Output the [x, y] coordinate of the center of the cell containing the given text.  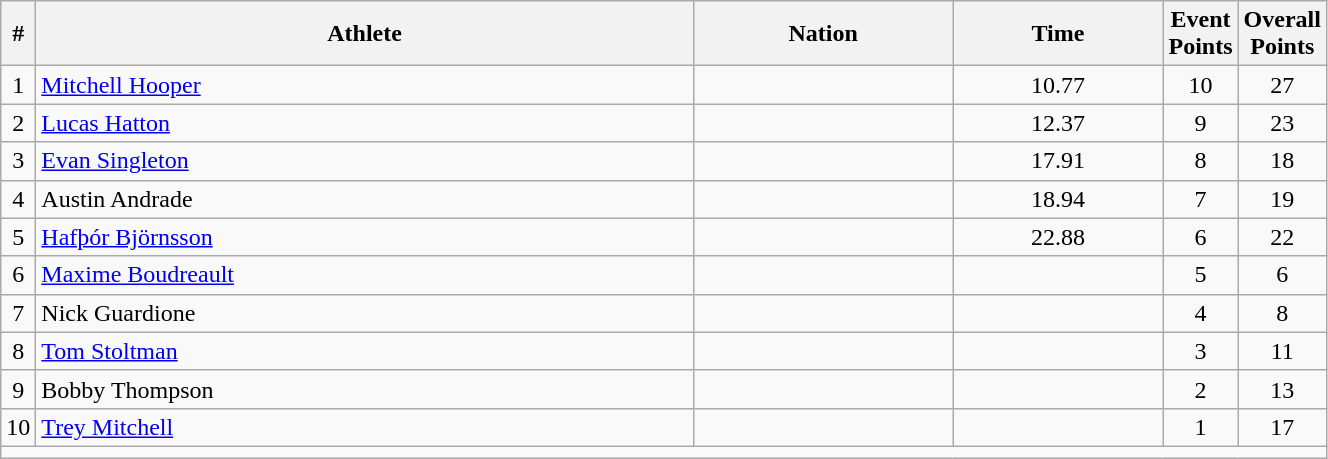
22.88 [1058, 237]
Lucas Hatton [365, 123]
10.77 [1058, 85]
# [18, 34]
Mitchell Hooper [365, 85]
12.37 [1058, 123]
Trey Mitchell [365, 427]
11 [1282, 351]
18.94 [1058, 199]
13 [1282, 389]
18 [1282, 161]
Nation [823, 34]
27 [1282, 85]
22 [1282, 237]
Austin Andrade [365, 199]
Maxime Boudreault [365, 275]
Bobby Thompson [365, 389]
Event Points [1200, 34]
23 [1282, 123]
Time [1058, 34]
Athlete [365, 34]
Nick Guardione [365, 313]
19 [1282, 199]
Evan Singleton [365, 161]
17.91 [1058, 161]
Overall Points [1282, 34]
Tom Stoltman [365, 351]
17 [1282, 427]
Hafþór Björnsson [365, 237]
